Detect which cell encompasses the target text, then output its (X, Y) center coordinate. 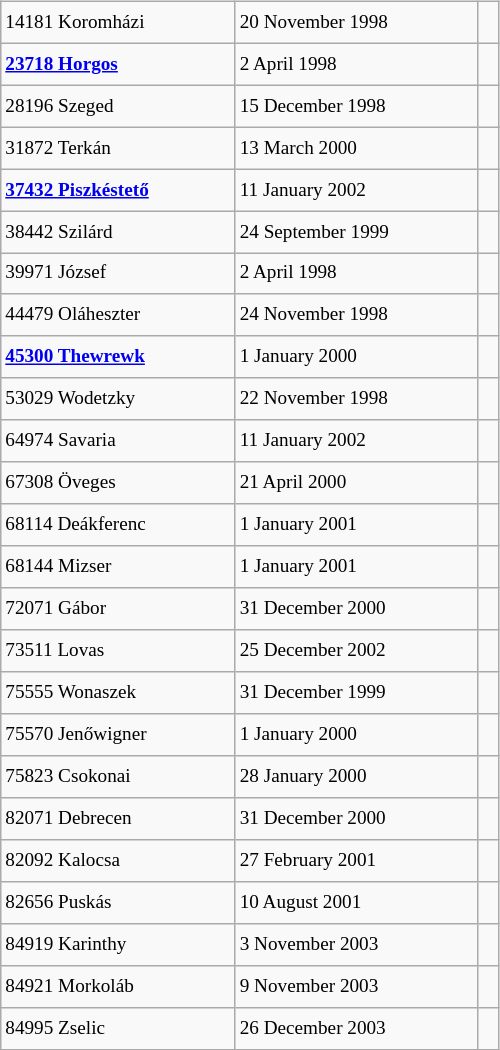
38442 Szilárd (118, 232)
84919 Karinthy (118, 944)
82092 Kalocsa (118, 861)
24 November 1998 (356, 315)
21 April 2000 (356, 483)
20 November 1998 (356, 22)
28196 Szeged (118, 106)
13 March 2000 (356, 148)
31 December 1999 (356, 693)
75823 Csokonai (118, 777)
82656 Puskás (118, 902)
31872 Terkán (118, 148)
68144 Mizser (118, 567)
27 February 2001 (356, 861)
14181 Koromházi (118, 22)
39971 József (118, 274)
10 August 2001 (356, 902)
68114 Deákferenc (118, 525)
84995 Zselic (118, 1028)
44479 Oláheszter (118, 315)
28 January 2000 (356, 777)
23718 Horgos (118, 64)
82071 Debrecen (118, 819)
53029 Wodetzky (118, 399)
75570 Jenőwigner (118, 735)
9 November 2003 (356, 986)
84921 Morkoláb (118, 986)
67308 Öveges (118, 483)
72071 Gábor (118, 609)
45300 Thewrewk (118, 357)
26 December 2003 (356, 1028)
25 December 2002 (356, 651)
24 September 1999 (356, 232)
75555 Wonaszek (118, 693)
3 November 2003 (356, 944)
15 December 1998 (356, 106)
73511 Lovas (118, 651)
64974 Savaria (118, 441)
22 November 1998 (356, 399)
37432 Piszkéstető (118, 190)
